For the text-containing cell, return its midpoint in [x, y] coordinate format. 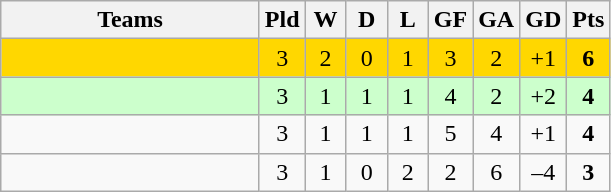
D [366, 20]
L [408, 20]
Pld [282, 20]
GF [450, 20]
Teams [130, 20]
–4 [544, 172]
Pts [588, 20]
W [326, 20]
5 [450, 134]
+2 [544, 96]
GA [496, 20]
GD [544, 20]
